Extract the [x, y] coordinate from the center of the cell holding the provided text.  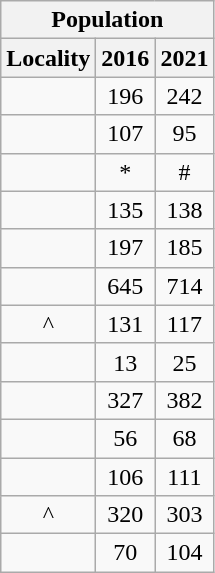
* [126, 172]
645 [126, 286]
# [184, 172]
111 [184, 477]
327 [126, 400]
13 [126, 362]
131 [126, 324]
106 [126, 477]
320 [126, 515]
135 [126, 210]
25 [184, 362]
242 [184, 96]
382 [184, 400]
104 [184, 553]
Population [108, 20]
197 [126, 248]
Locality [48, 58]
107 [126, 134]
2021 [184, 58]
68 [184, 438]
2016 [126, 58]
117 [184, 324]
196 [126, 96]
70 [126, 553]
714 [184, 286]
138 [184, 210]
56 [126, 438]
303 [184, 515]
95 [184, 134]
185 [184, 248]
